Determine the [x, y] coordinate at the center of the cell enclosing the given text.  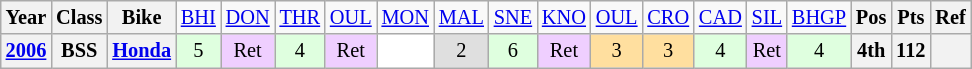
Pos [871, 17]
DON [248, 17]
Ref [950, 17]
112 [910, 51]
CAD [720, 17]
MON [406, 17]
Class [79, 17]
MAL [462, 17]
2 [462, 51]
6 [513, 51]
Bike [142, 17]
BHI [198, 17]
2006 [26, 51]
Pts [910, 17]
KNO [564, 17]
SIL [767, 17]
5 [198, 51]
Honda [142, 51]
SNE [513, 17]
Year [26, 17]
THR [300, 17]
BSS [79, 51]
CRO [668, 17]
BHGP [819, 17]
4th [871, 51]
